Locate the cell with the specified text and output its (x, y) center coordinate. 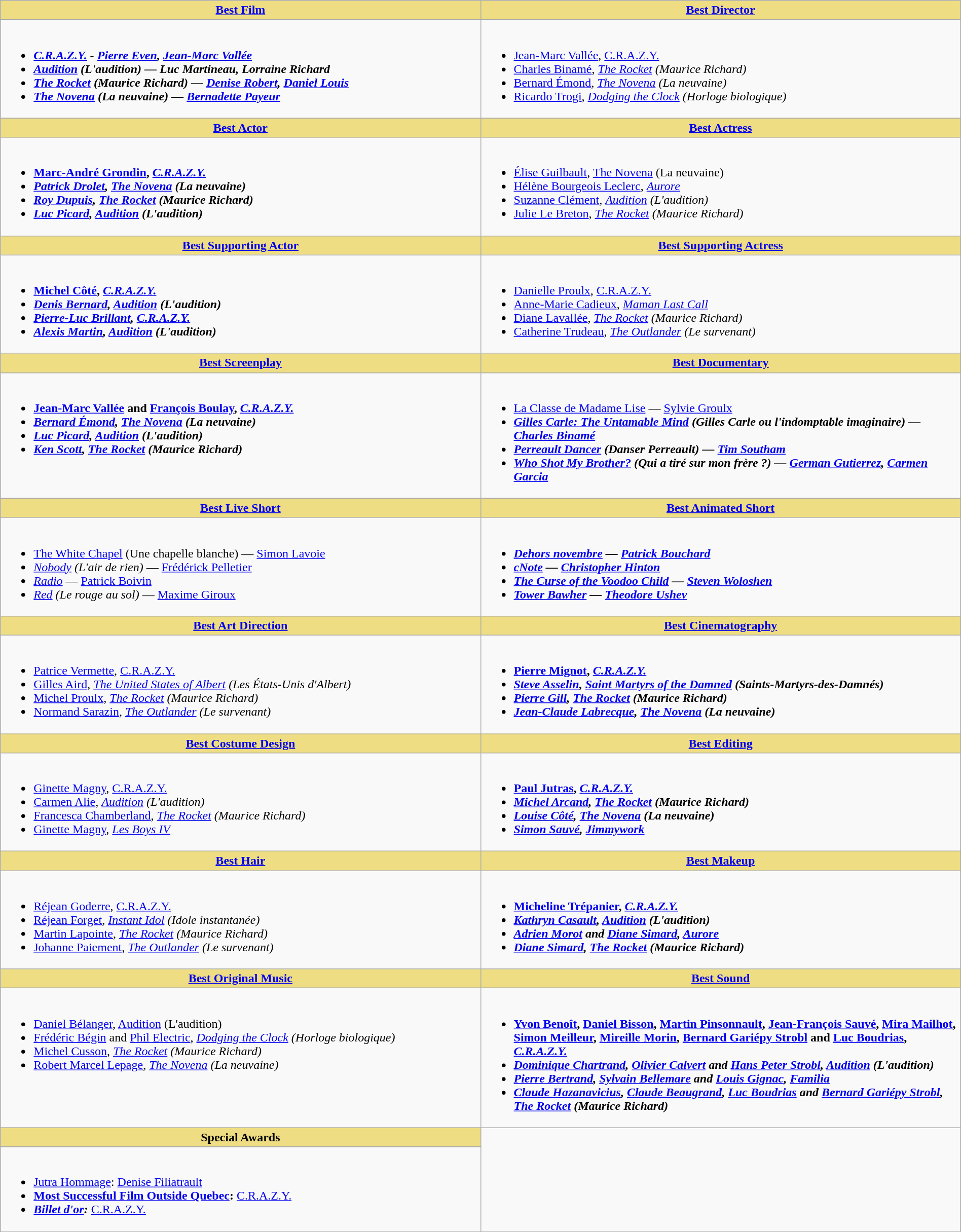
Best Costume Design (240, 743)
Best Documentary (721, 363)
Micheline Trépanier, C.R.A.Z.Y.Kathryn Casault, Audition (L'audition)Adrien Morot and Diane Simard, AuroreDiane Simard, The Rocket (Maurice Richard) (721, 920)
Best Hair (240, 861)
Best Animated Short (721, 508)
Special Awards (240, 1137)
Dehors novembre — Patrick BouchardcNote — Christopher HintonThe Curse of the Voodoo Child — Steven WoloshenTower Bawher — Theodore Ushev (721, 567)
Michel Côté, C.R.A.Z.Y.Denis Bernard, Audition (L'audition)Pierre-Luc Brillant, C.R.A.Z.Y.Alexis Martin, Audition (L'audition) (240, 304)
Best Supporting Actor (240, 245)
Best Live Short (240, 508)
Best Actress (721, 128)
Best Cinematography (721, 625)
Paul Jutras, C.R.A.Z.Y.Michel Arcand, The Rocket (Maurice Richard)Louise Côté, The Novena (La neuvaine)Simon Sauvé, Jimmywork (721, 802)
Best Supporting Actress (721, 245)
Best Film (240, 10)
Best Original Music (240, 979)
Best Sound (721, 979)
Best Director (721, 10)
Best Makeup (721, 861)
Best Screenplay (240, 363)
Marc-André Grondin, C.R.A.Z.Y.Patrick Drolet, The Novena (La neuvaine)Roy Dupuis, The Rocket (Maurice Richard)Luc Picard, Audition (L'audition) (240, 186)
Jutra Hommage: Denise FiliatraultMost Successful Film Outside Quebec: C.R.A.Z.Y.Billet d'or: C.R.A.Z.Y. (240, 1189)
Ginette Magny, C.R.A.Z.Y.Carmen Alie, Audition (L'audition)Francesca Chamberland, The Rocket (Maurice Richard)Ginette Magny, Les Boys IV (240, 802)
Best Art Direction (240, 625)
Best Actor (240, 128)
Best Editing (721, 743)
